Return [x, y] of the center of cell containing provided text 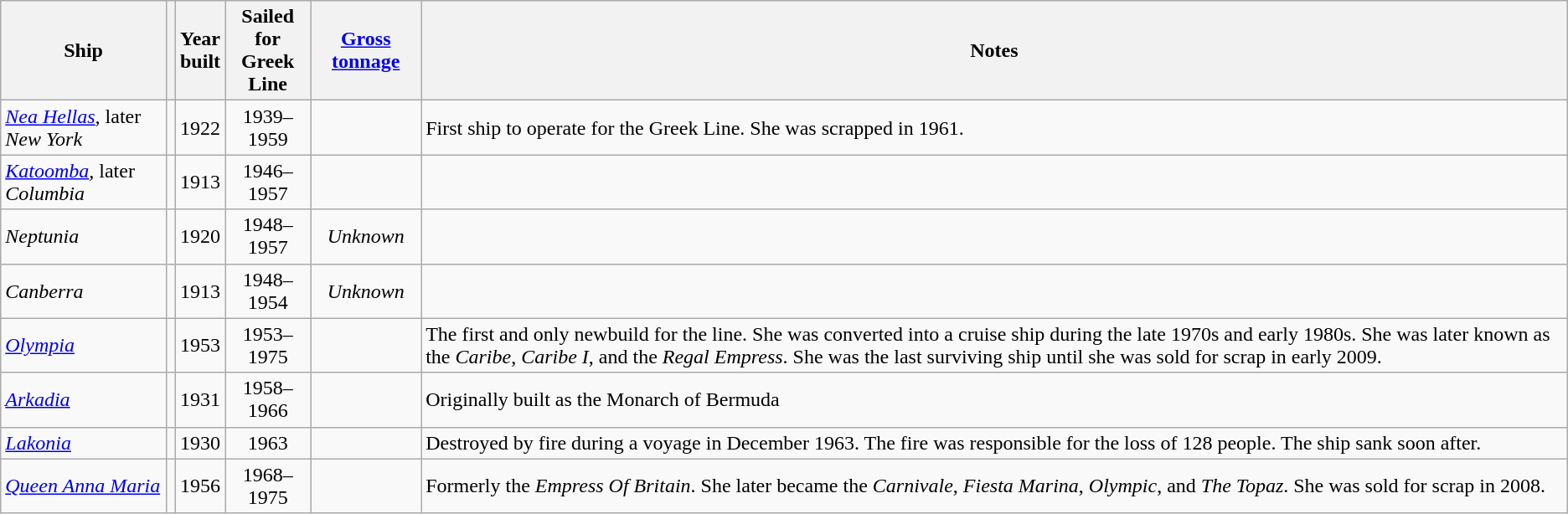
1946–1957 [268, 182]
1958–1966 [268, 400]
1948–1954 [268, 291]
Yearbuilt [199, 50]
1930 [199, 443]
Ship [84, 50]
Destroyed by fire during a voyage in December 1963. The fire was responsible for the loss of 128 people. The ship sank soon after. [995, 443]
1953 [199, 345]
Lakonia [84, 443]
Arkadia [84, 400]
Canberra [84, 291]
1939–1959 [268, 127]
Nea Hellas, later New York [84, 127]
1922 [199, 127]
First ship to operate for the Greek Line. She was scrapped in 1961. [995, 127]
1931 [199, 400]
Katoomba, later Columbia [84, 182]
Queen Anna Maria [84, 486]
1948–1957 [268, 236]
Gross tonnage [366, 50]
Olympia [84, 345]
1920 [199, 236]
1968–1975 [268, 486]
Sailed forGreek Line [268, 50]
Neptunia [84, 236]
Originally built as the Monarch of Bermuda [995, 400]
1956 [199, 486]
1963 [268, 443]
Formerly the Empress Of Britain. She later became the Carnivale, Fiesta Marina, Olympic, and The Topaz. She was sold for scrap in 2008. [995, 486]
1953–1975 [268, 345]
Notes [995, 50]
